Provide the [X, Y] coordinate of the cell's center where the given text is located.  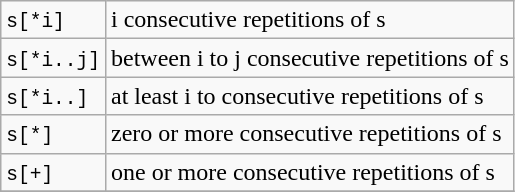
s[*i] [54, 20]
at least i to consecutive repetitions of s [310, 96]
zero or more consecutive repetitions of s [310, 134]
s[+] [54, 172]
s[*i..] [54, 96]
s[*] [54, 134]
one or more consecutive repetitions of s [310, 172]
s[*i..j] [54, 58]
i consecutive repetitions of s [310, 20]
between i to j consecutive repetitions of s [310, 58]
